Locate the cell with the specified text and output its [X, Y] center coordinate. 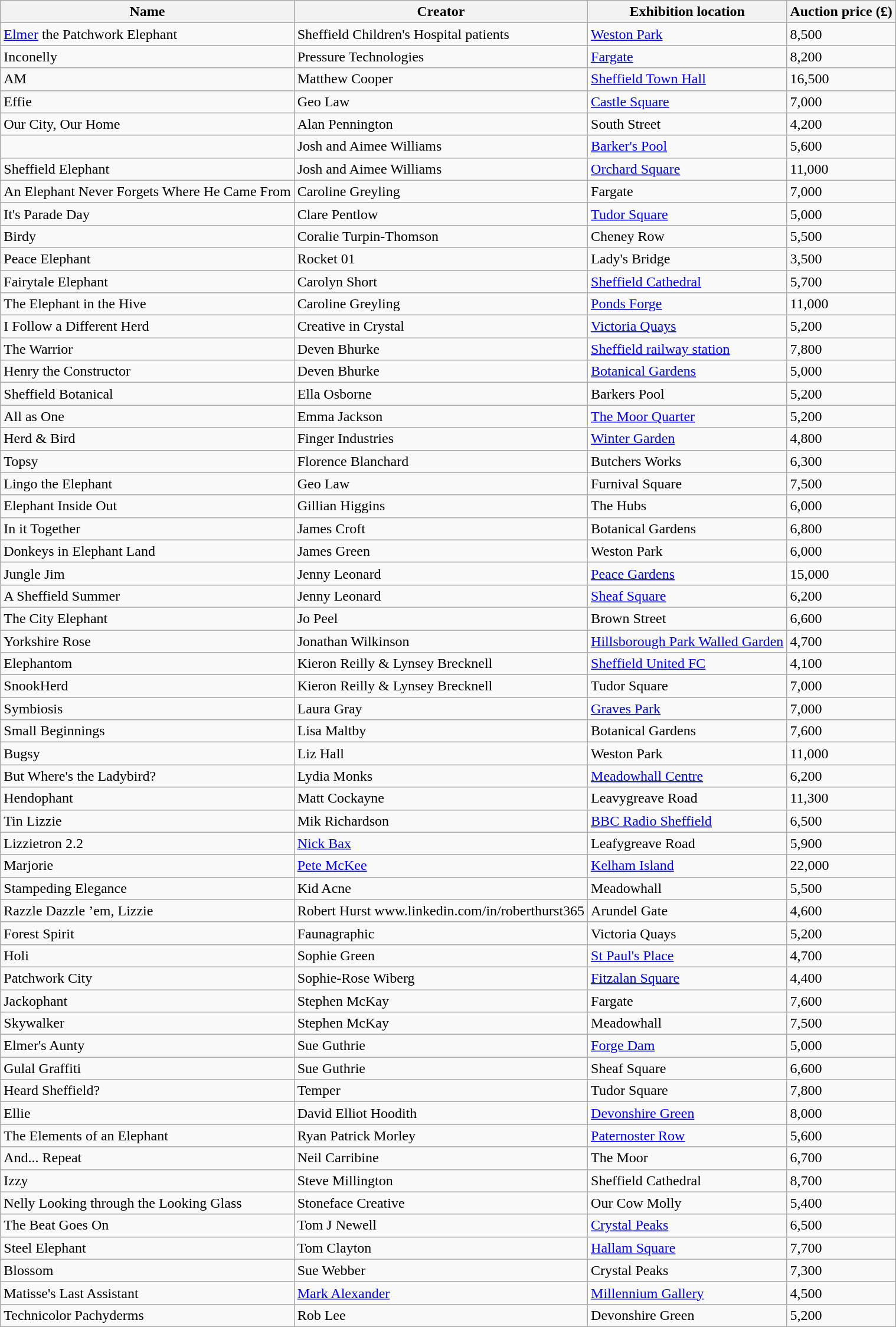
The Beat Goes On [148, 1225]
AM [148, 79]
Jackophant [148, 1001]
15,000 [841, 573]
Small Beginnings [148, 731]
Hillsborough Park Walled Garden [687, 641]
Name [148, 12]
Leavygreave Road [687, 798]
5,900 [841, 843]
7,700 [841, 1248]
Cheney Row [687, 236]
Jungle Jim [148, 573]
Stoneface Creative [440, 1203]
Graves Park [687, 709]
Sheffield railway station [687, 349]
Peace Elephant [148, 259]
St Paul's Place [687, 956]
Orchard Square [687, 169]
Exhibition location [687, 12]
James Croft [440, 529]
Sheffield Elephant [148, 169]
Birdy [148, 236]
22,000 [841, 866]
Sophie-Rose Wiberg [440, 978]
4,200 [841, 124]
The Elephant in the Hive [148, 304]
Effie [148, 102]
The Hubs [687, 506]
James Green [440, 551]
The Warrior [148, 349]
Pete McKee [440, 866]
Auction price (£) [841, 12]
Winter Garden [687, 439]
Donkeys in Elephant Land [148, 551]
Laura Gray [440, 709]
Ryan Patrick Morley [440, 1136]
David Elliot Hoodith [440, 1113]
8,700 [841, 1181]
Neil Carribine [440, 1158]
6,800 [841, 529]
6,300 [841, 461]
4,400 [841, 978]
Fitzalan Square [687, 978]
Inconelly [148, 57]
Sheffield Botanical [148, 394]
Yorkshire Rose [148, 641]
Mark Alexander [440, 1293]
Ellie [148, 1113]
3,500 [841, 259]
Tom Clayton [440, 1248]
Butchers Works [687, 461]
Nelly Looking through the Looking Glass [148, 1203]
Carolyn Short [440, 282]
Kid Acne [440, 888]
Meadowhall Centre [687, 776]
Rob Lee [440, 1315]
Sophie Green [440, 956]
Arundel Gate [687, 911]
4,500 [841, 1293]
Ella Osborne [440, 394]
8,500 [841, 34]
Marjorie [148, 866]
Brown Street [687, 618]
Rocket 01 [440, 259]
Paternoster Row [687, 1136]
Pressure Technologies [440, 57]
Barkers Pool [687, 394]
Kelham Island [687, 866]
7,300 [841, 1270]
Forge Dam [687, 1046]
Furnival Square [687, 484]
Barker's Pool [687, 146]
Lisa Maltby [440, 731]
Sheffield United FC [687, 664]
Creative in Crystal [440, 327]
Hendophant [148, 798]
6,700 [841, 1158]
And... Repeat [148, 1158]
Liz Hall [440, 754]
It's Parade Day [148, 214]
Sheffield Children's Hospital patients [440, 34]
Temper [440, 1091]
8,000 [841, 1113]
Ponds Forge [687, 304]
Nick Bax [440, 843]
Henry the Constructor [148, 371]
Alan Pennington [440, 124]
Stampeding Elegance [148, 888]
Lydia Monks [440, 776]
Matthew Cooper [440, 79]
Forest Spirit [148, 933]
Faunagraphic [440, 933]
Skywalker [148, 1023]
Lingo the Elephant [148, 484]
Mik Richardson [440, 821]
Matisse's Last Assistant [148, 1293]
Peace Gardens [687, 573]
But Where's the Ladybird? [148, 776]
16,500 [841, 79]
Lizzietron 2.2 [148, 843]
Castle Square [687, 102]
The Moor [687, 1158]
Steve Millington [440, 1181]
Millennium Gallery [687, 1293]
Tom J Newell [440, 1225]
Our Cow Molly [687, 1203]
Lady's Bridge [687, 259]
4,600 [841, 911]
Sheffield Town Hall [687, 79]
Topsy [148, 461]
Izzy [148, 1181]
Leafygreave Road [687, 843]
Coralie Turpin-Thomson [440, 236]
The City Elephant [148, 618]
A Sheffield Summer [148, 596]
An Elephant Never Forgets Where He Came From [148, 191]
South Street [687, 124]
4,100 [841, 664]
Sue Webber [440, 1270]
Clare Pentlow [440, 214]
Fairytale Elephant [148, 282]
BBC Radio Sheffield [687, 821]
11,300 [841, 798]
Jonathan Wilkinson [440, 641]
Herd & Bird [148, 439]
Emma Jackson [440, 416]
8,200 [841, 57]
Robert Hurst www.linkedin.com/in/roberthurst365 [440, 911]
Elephantom [148, 664]
Jo Peel [440, 618]
Elmer's Aunty [148, 1046]
Holi [148, 956]
Steel Elephant [148, 1248]
4,800 [841, 439]
Gillian Higgins [440, 506]
5,400 [841, 1203]
Patchwork City [148, 978]
Tin Lizzie [148, 821]
Our City, Our Home [148, 124]
I Follow a Different Herd [148, 327]
5,700 [841, 282]
Gulal Graffiti [148, 1068]
Matt Cockayne [440, 798]
Finger Industries [440, 439]
Creator [440, 12]
SnookHerd [148, 686]
Symbiosis [148, 709]
Heard Sheffield? [148, 1091]
The Elements of an Elephant [148, 1136]
Hallam Square [687, 1248]
Blossom [148, 1270]
Razzle Dazzle ’em, Lizzie [148, 911]
Elmer the Patchwork Elephant [148, 34]
Florence Blanchard [440, 461]
All as One [148, 416]
Elephant Inside Out [148, 506]
Bugsy [148, 754]
Technicolor Pachyderms [148, 1315]
In it Together [148, 529]
The Moor Quarter [687, 416]
